Pinpoint the cell where the given text exists, returning its (X, Y) midpoint coordinate. 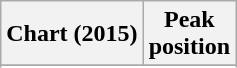
Peakposition (189, 34)
Chart (2015) (72, 34)
